Identify which cell holds the provided text, then report its [x, y] central coordinate. 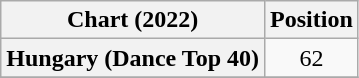
Chart (2022) [133, 20]
Hungary (Dance Top 40) [133, 58]
62 [312, 58]
Position [312, 20]
